Extract the (X, Y) coordinate from the center of the cell holding the provided text.  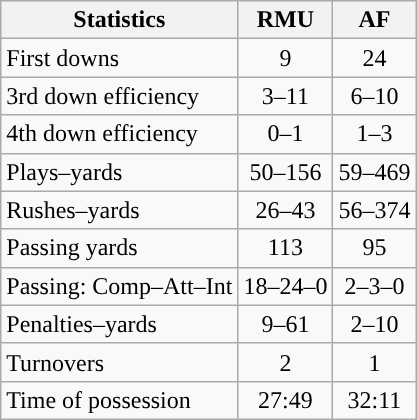
32:11 (374, 400)
9 (286, 58)
27:49 (286, 400)
3rd down efficiency (120, 96)
24 (374, 58)
2–3–0 (374, 286)
Passing: Comp–Att–Int (120, 286)
Statistics (120, 20)
First downs (120, 58)
1 (374, 362)
59–469 (374, 172)
RMU (286, 20)
Turnovers (120, 362)
95 (374, 248)
50–156 (286, 172)
56–374 (374, 210)
113 (286, 248)
0–1 (286, 134)
Plays–yards (120, 172)
9–61 (286, 324)
Passing yards (120, 248)
Penalties–yards (120, 324)
Time of possession (120, 400)
3–11 (286, 96)
18–24–0 (286, 286)
Rushes–yards (120, 210)
2 (286, 362)
26–43 (286, 210)
AF (374, 20)
2–10 (374, 324)
1–3 (374, 134)
4th down efficiency (120, 134)
6–10 (374, 96)
